Search for the cell housing the specified text and yield its [X, Y] center coordinate. 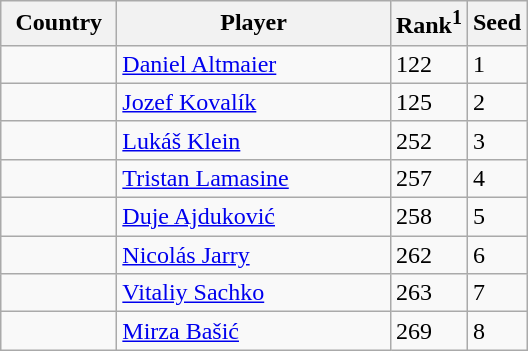
262 [428, 255]
Rank1 [428, 24]
125 [428, 102]
Jozef Kovalík [254, 102]
2 [496, 102]
Mirza Bašić [254, 331]
4 [496, 178]
1 [496, 64]
122 [428, 64]
Seed [496, 24]
Duje Ajduković [254, 217]
Vitaliy Sachko [254, 293]
8 [496, 331]
Lukáš Klein [254, 140]
Daniel Altmaier [254, 64]
3 [496, 140]
258 [428, 217]
Nicolás Jarry [254, 255]
5 [496, 217]
257 [428, 178]
Country [59, 24]
7 [496, 293]
269 [428, 331]
263 [428, 293]
6 [496, 255]
Player [254, 24]
252 [428, 140]
Tristan Lamasine [254, 178]
